Detect which cell encompasses the target text, then output its [x, y] center coordinate. 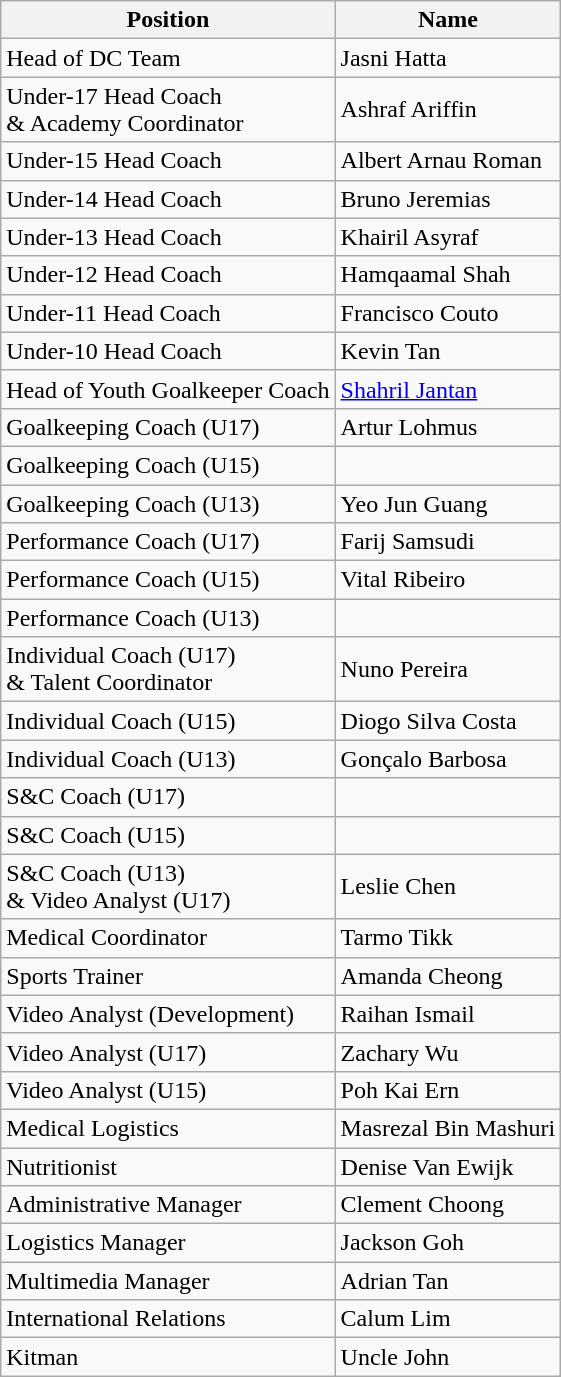
S&C Coach (U13) & Video Analyst (U17) [168, 886]
Jasni Hatta [448, 58]
Goalkeeping Coach (U15) [168, 465]
Under-11 Head Coach [168, 313]
Bruno Jeremias [448, 199]
Zachary Wu [448, 1052]
Leslie Chen [448, 886]
Logistics Manager [168, 1243]
Masrezal Bin Mashuri [448, 1128]
Under-17 Head Coach & Academy Coordinator [168, 110]
Performance Coach (U15) [168, 580]
Name [448, 20]
Video Analyst (U17) [168, 1052]
Gonçalo Barbosa [448, 759]
Individual Coach (U17) & Talent Coordinator [168, 670]
Position [168, 20]
Head of DC Team [168, 58]
Poh Kai Ern [448, 1090]
Tarmo Tikk [448, 938]
Under-12 Head Coach [168, 275]
Individual Coach (U15) [168, 721]
Ashraf Ariffin [448, 110]
Denise Van Ewijk [448, 1167]
Under-10 Head Coach [168, 351]
Raihan Ismail [448, 1014]
Medical Coordinator [168, 938]
Khairil Asyraf [448, 237]
Artur Lohmus [448, 427]
Francisco Couto [448, 313]
Kevin Tan [448, 351]
Individual Coach (U13) [168, 759]
Shahril Jantan [448, 389]
International Relations [168, 1319]
Jackson Goh [448, 1243]
Clement Choong [448, 1205]
Calum Lim [448, 1319]
Uncle John [448, 1357]
Under-14 Head Coach [168, 199]
Goalkeeping Coach (U13) [168, 503]
Kitman [168, 1357]
Farij Samsudi [448, 542]
Nuno Pereira [448, 670]
Sports Trainer [168, 976]
Multimedia Manager [168, 1281]
Adrian Tan [448, 1281]
Albert Arnau Roman [448, 161]
Hamqaamal Shah [448, 275]
Video Analyst (Development) [168, 1014]
Medical Logistics [168, 1128]
S&C Coach (U15) [168, 835]
S&C Coach (U17) [168, 797]
Under-15 Head Coach [168, 161]
Administrative Manager [168, 1205]
Nutritionist [168, 1167]
Vital Ribeiro [448, 580]
Yeo Jun Guang [448, 503]
Performance Coach (U17) [168, 542]
Goalkeeping Coach (U17) [168, 427]
Head of Youth Goalkeeper Coach [168, 389]
Performance Coach (U13) [168, 618]
Diogo Silva Costa [448, 721]
Under-13 Head Coach [168, 237]
Amanda Cheong [448, 976]
Video Analyst (U15) [168, 1090]
